From the cell containing the given text, extract its center point as [x, y] coordinate. 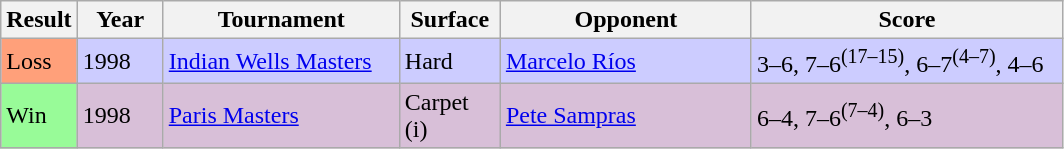
Year [120, 20]
Carpet (i) [450, 116]
3–6, 7–6(17–15), 6–7(4–7), 4–6 [906, 62]
Result [39, 20]
Marcelo Ríos [626, 62]
Tournament [281, 20]
Surface [450, 20]
Loss [39, 62]
Score [906, 20]
Paris Masters [281, 116]
Win [39, 116]
Hard [450, 62]
Pete Sampras [626, 116]
6–4, 7–6(7–4), 6–3 [906, 116]
Indian Wells Masters [281, 62]
Opponent [626, 20]
